Detect which cell encompasses the target text, then output its (x, y) center coordinate. 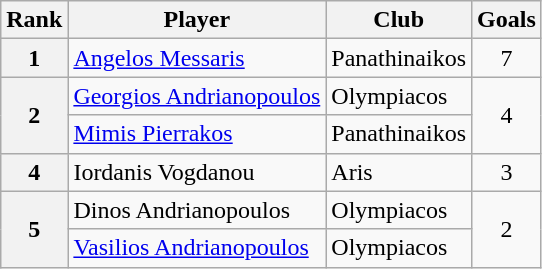
5 (34, 229)
Dinos Andrianopoulos (197, 210)
Mimis Pierrakos (197, 134)
Rank (34, 20)
Club (399, 20)
Goals (507, 20)
Vasilios Andrianopoulos (197, 248)
Iordanis Vogdanou (197, 172)
7 (507, 58)
Georgios Andrianopoulos (197, 96)
Aris (399, 172)
Angelos Messaris (197, 58)
Player (197, 20)
3 (507, 172)
1 (34, 58)
